Return (x, y) of the center of cell containing provided text 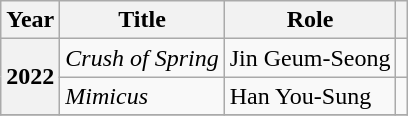
Jin Geum-Seong (310, 58)
Title (142, 20)
Crush of Spring (142, 58)
Year (30, 20)
Mimicus (142, 96)
Role (310, 20)
2022 (30, 77)
Han You-Sung (310, 96)
